Output the (X, Y) coordinate of the center of the cell containing the given text.  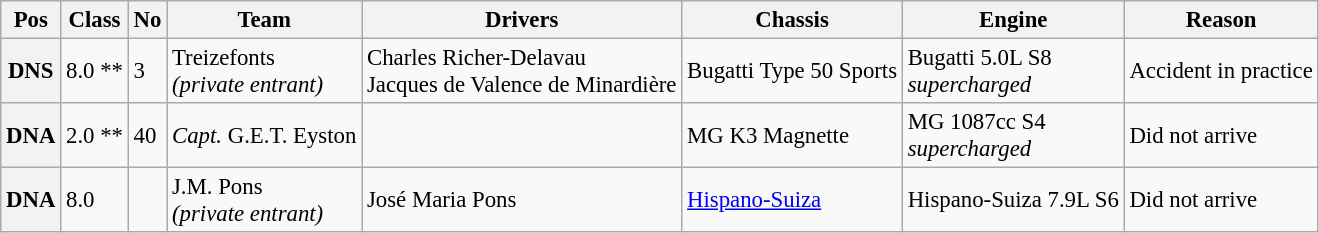
8.0 ** (95, 72)
2.0 ** (95, 136)
3 (147, 72)
J.M. Pons(private entrant) (264, 200)
Treizefonts(private entrant) (264, 72)
Accident in practice (1221, 72)
Hispano-Suiza (792, 200)
Team (264, 20)
8.0 (95, 200)
Chassis (792, 20)
No (147, 20)
Hispano-Suiza 7.9L S6 (1013, 200)
José Maria Pons (522, 200)
Charles Richer-Delavau Jacques de Valence de Minardière (522, 72)
Class (95, 20)
40 (147, 136)
MG 1087cc S4supercharged (1013, 136)
DNS (31, 72)
Engine (1013, 20)
Reason (1221, 20)
MG K3 Magnette (792, 136)
Capt. G.E.T. Eyston (264, 136)
Pos (31, 20)
Bugatti Type 50 Sports (792, 72)
Drivers (522, 20)
Bugatti 5.0L S8supercharged (1013, 72)
